Locate the cell with the specified text and output its (x, y) center coordinate. 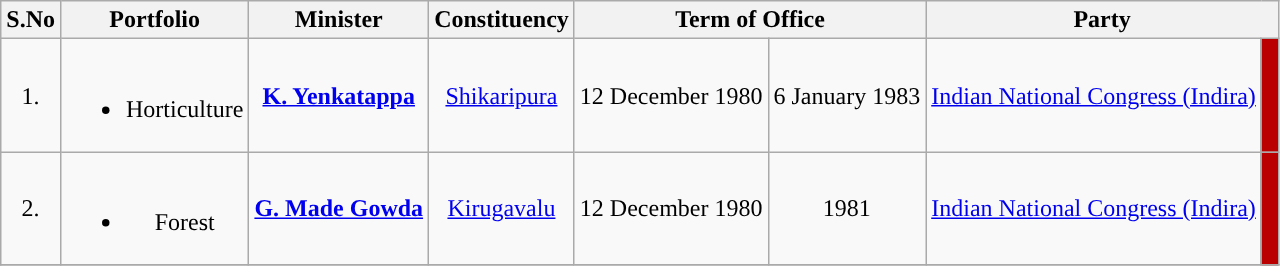
Minister (339, 20)
2. (31, 208)
Portfolio (154, 20)
Constituency (502, 20)
Kirugavalu (502, 208)
1. (31, 96)
Shikaripura (502, 96)
G. Made Gowda (339, 208)
K. Yenkatappa (339, 96)
Party (1102, 20)
S.No (31, 20)
1981 (847, 208)
6 January 1983 (847, 96)
Forest (154, 208)
Horticulture (154, 96)
Term of Office (750, 20)
